Find where the given text appears and provide that cell's center as [x, y] coordinate. 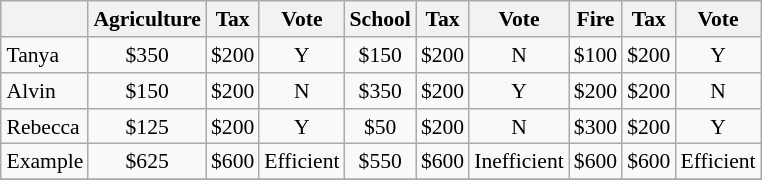
$125 [147, 126]
Inefficient [519, 162]
Tanya [44, 55]
$300 [596, 126]
Agriculture [147, 19]
Fire [596, 19]
$100 [596, 55]
Example [44, 162]
Alvin [44, 91]
$50 [380, 126]
$625 [147, 162]
$550 [380, 162]
School [380, 19]
Rebecca [44, 126]
